Output the [x, y] coordinate of the center of the cell containing the given text.  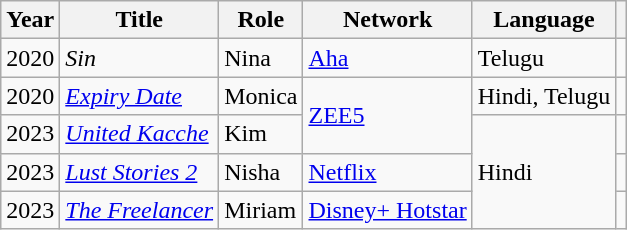
Netflix [388, 172]
Role [261, 20]
Network [388, 20]
The Freelancer [140, 210]
Aha [388, 58]
United Kacche [140, 134]
Nisha [261, 172]
Monica [261, 96]
Miriam [261, 210]
ZEE5 [388, 115]
Kim [261, 134]
Expiry Date [140, 96]
Hindi, Telugu [544, 96]
Disney+ Hotstar [388, 210]
Lust Stories 2 [140, 172]
Title [140, 20]
Language [544, 20]
Nina [261, 58]
Hindi [544, 172]
Telugu [544, 58]
Year [30, 20]
Sin [140, 58]
